Output the [x, y] coordinate of the center of the cell containing the given text.  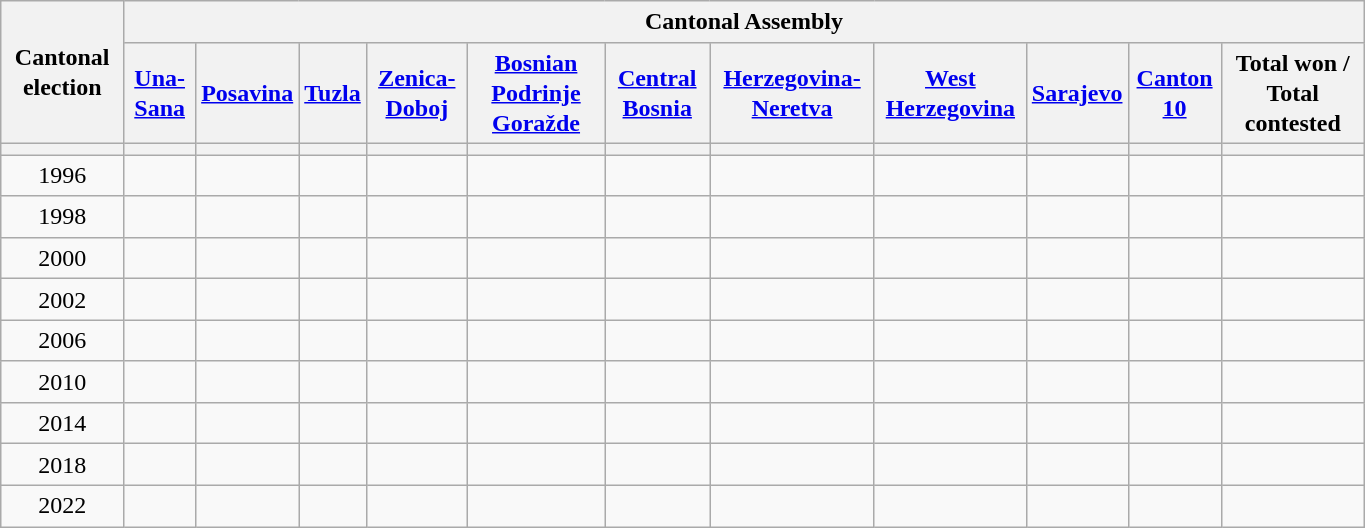
Tuzla [333, 93]
Posavina [248, 93]
Cantonal election [62, 72]
West Herzegovina [950, 93]
2006 [62, 340]
2018 [62, 464]
2022 [62, 506]
1996 [62, 176]
2000 [62, 258]
Bosnian Podrinje Goražde [536, 93]
Central Bosnia [658, 93]
2010 [62, 382]
Canton 10 [1174, 93]
Zenica-Doboj [416, 93]
2002 [62, 300]
Sarajevo [1077, 93]
2014 [62, 424]
Herzegovina-Neretva [792, 93]
1998 [62, 216]
Total won / Total contested [1292, 93]
Una-Sana [160, 93]
Cantonal Assembly [744, 22]
